Determine the [x, y] coordinate at the center of the cell enclosing the given text.  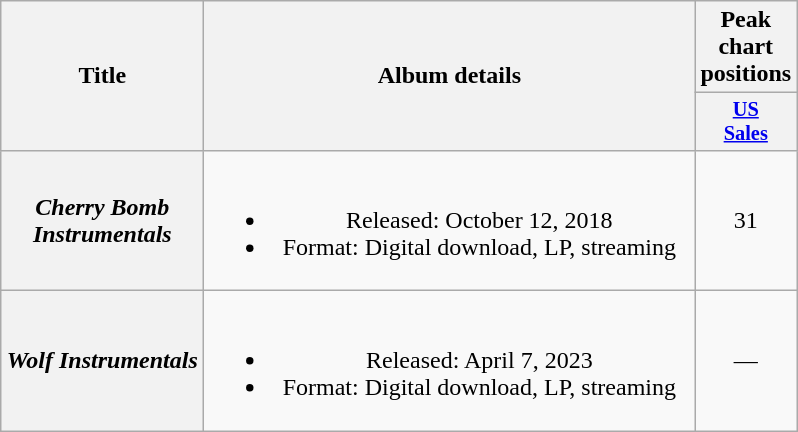
— [746, 361]
Released: April 7, 2023Format: Digital download, LP, streaming [450, 361]
Released: October 12, 2018Format: Digital download, LP, streaming [450, 220]
Title [102, 76]
Album details [450, 76]
Peak chart positions [746, 47]
USSales [746, 122]
31 [746, 220]
Wolf Instrumentals [102, 361]
Cherry Bomb Instrumentals [102, 220]
